Output the (X, Y) coordinate of the center of the cell containing the given text.  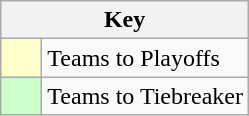
Teams to Tiebreaker (146, 96)
Teams to Playoffs (146, 58)
Key (125, 20)
